Return [x, y] of the center of cell containing provided text 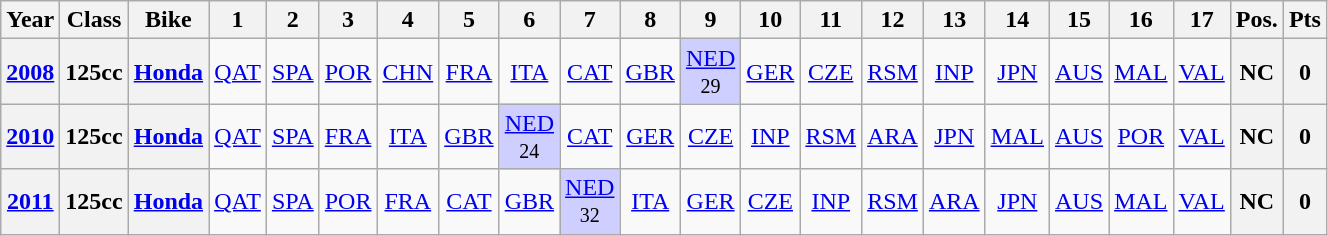
16 [1141, 20]
1 [238, 20]
CHN [408, 72]
NED29 [710, 72]
11 [831, 20]
13 [954, 20]
Year [30, 20]
2008 [30, 72]
NED32 [590, 202]
9 [710, 20]
17 [1202, 20]
7 [590, 20]
Class [94, 20]
6 [529, 20]
2011 [30, 202]
12 [893, 20]
4 [408, 20]
Pts [1304, 20]
Pos. [1256, 20]
10 [770, 20]
2010 [30, 136]
3 [348, 20]
8 [650, 20]
2 [292, 20]
5 [469, 20]
15 [1080, 20]
NED24 [529, 136]
14 [1017, 20]
Bike [168, 20]
